For the text-containing cell, return its midpoint in [x, y] coordinate format. 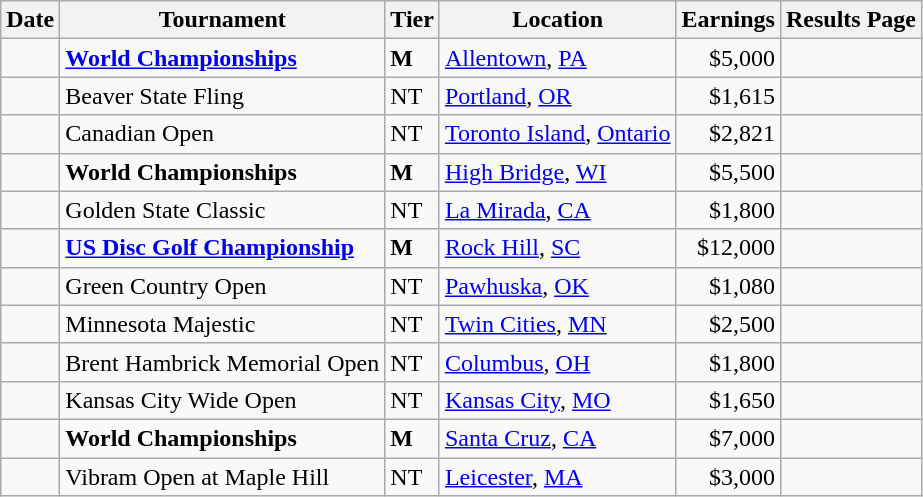
US Disc Golf Championship [222, 248]
Pawhuska, OK [558, 286]
$7,000 [728, 438]
Vibram Open at Maple Hill [222, 477]
Golden State Classic [222, 210]
Minnesota Majestic [222, 324]
Earnings [728, 20]
$2,821 [728, 134]
Canadian Open [222, 134]
$3,000 [728, 477]
Tournament [222, 20]
La Mirada, CA [558, 210]
Santa Cruz, CA [558, 438]
Date [30, 20]
Columbus, OH [558, 362]
Tier [412, 20]
$5,000 [728, 58]
$1,080 [728, 286]
Green Country Open [222, 286]
$5,500 [728, 172]
Twin Cities, MN [558, 324]
Allentown, PA [558, 58]
High Bridge, WI [558, 172]
Kansas City Wide Open [222, 400]
$2,500 [728, 324]
Kansas City, MO [558, 400]
Leicester, MA [558, 477]
Beaver State Fling [222, 96]
Results Page [850, 20]
Rock Hill, SC [558, 248]
Location [558, 20]
Brent Hambrick Memorial Open [222, 362]
Toronto Island, Ontario [558, 134]
$12,000 [728, 248]
$1,650 [728, 400]
$1,615 [728, 96]
Portland, OR [558, 96]
